Locate the cell with the specified text and output its (X, Y) center coordinate. 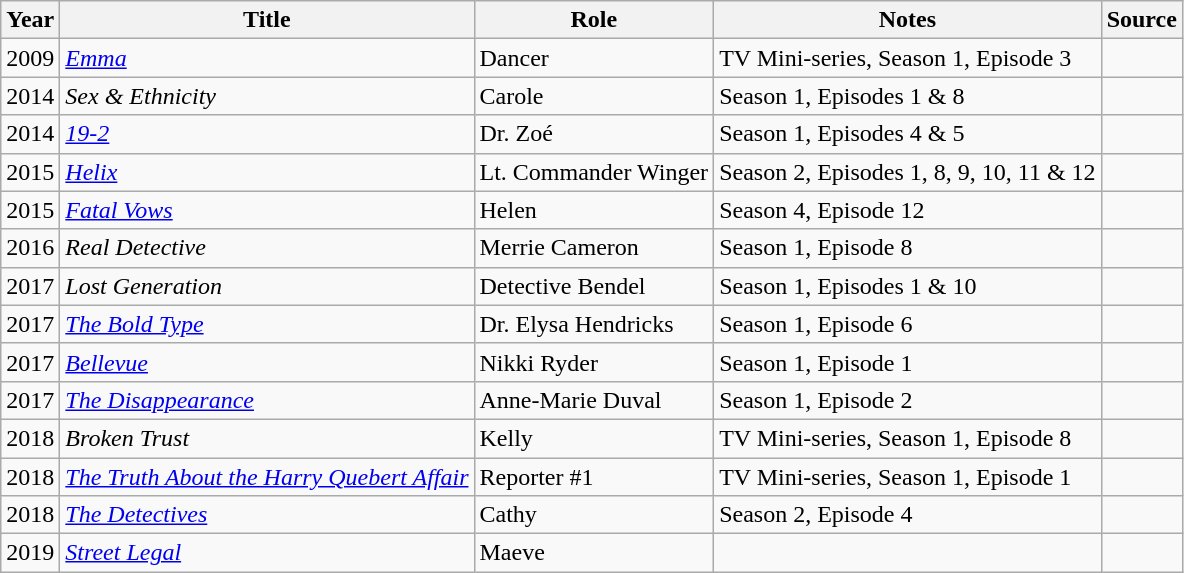
TV Mini-series, Season 1, Episode 3 (908, 58)
Sex & Ethnicity (267, 96)
Helen (594, 210)
Title (267, 20)
Dancer (594, 58)
Lt. Commander Winger (594, 172)
Cathy (594, 515)
Dr. Elysa Hendricks (594, 324)
Helix (267, 172)
Season 4, Episode 12 (908, 210)
Source (1142, 20)
Dr. Zoé (594, 134)
Lost Generation (267, 286)
Carole (594, 96)
Role (594, 20)
Season 1, Episodes 4 & 5 (908, 134)
Season 2, Episodes 1, 8, 9, 10, 11 & 12 (908, 172)
Season 1, Episode 8 (908, 248)
Year (30, 20)
The Disappearance (267, 400)
Season 1, Episode 1 (908, 362)
Season 2, Episode 4 (908, 515)
19-2 (267, 134)
The Bold Type (267, 324)
Notes (908, 20)
Reporter #1 (594, 477)
2019 (30, 553)
Maeve (594, 553)
Anne-Marie Duval (594, 400)
Season 1, Episode 6 (908, 324)
Detective Bendel (594, 286)
The Truth About the Harry Quebert Affair (267, 477)
TV Mini-series, Season 1, Episode 8 (908, 438)
The Detectives (267, 515)
Merrie Cameron (594, 248)
2009 (30, 58)
Emma (267, 58)
Season 1, Episodes 1 & 8 (908, 96)
Nikki Ryder (594, 362)
2016 (30, 248)
TV Mini-series, Season 1, Episode 1 (908, 477)
Bellevue (267, 362)
Real Detective (267, 248)
Street Legal (267, 553)
Fatal Vows (267, 210)
Season 1, Episode 2 (908, 400)
Kelly (594, 438)
Season 1, Episodes 1 & 10 (908, 286)
Broken Trust (267, 438)
